Detect which cell encompasses the target text, then output its (X, Y) center coordinate. 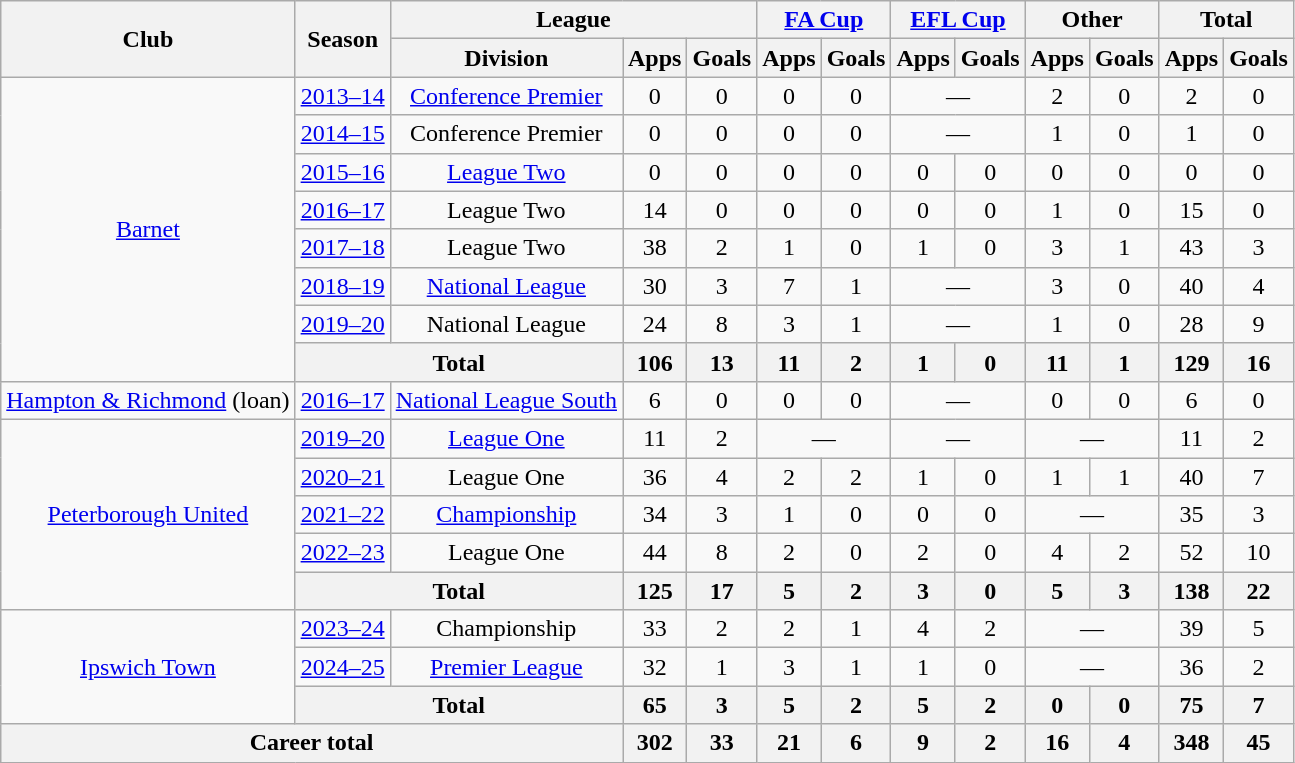
38 (654, 248)
Season (342, 39)
30 (654, 286)
45 (1259, 743)
28 (1191, 324)
EFL Cup (958, 20)
24 (654, 324)
32 (654, 667)
15 (1191, 210)
2015–16 (342, 172)
Peterborough United (148, 514)
13 (722, 362)
Division (506, 58)
Barnet (148, 229)
FA Cup (824, 20)
Career total (312, 743)
302 (654, 743)
22 (1259, 591)
2014–15 (342, 134)
2022–23 (342, 553)
14 (654, 210)
2017–18 (342, 248)
65 (654, 705)
2023–24 (342, 629)
Ipswich Town (148, 667)
35 (1191, 515)
Club (148, 39)
2018–19 (342, 286)
Hampton & Richmond (loan) (148, 400)
2013–14 (342, 96)
2020–21 (342, 477)
138 (1191, 591)
Premier League (506, 667)
39 (1191, 629)
2021–22 (342, 515)
21 (789, 743)
Other (1092, 20)
10 (1259, 553)
52 (1191, 553)
129 (1191, 362)
2024–25 (342, 667)
125 (654, 591)
44 (654, 553)
43 (1191, 248)
106 (654, 362)
348 (1191, 743)
National League South (506, 400)
75 (1191, 705)
17 (722, 591)
League (574, 20)
34 (654, 515)
